Find where the given text appears and provide that cell's center as (X, Y) coordinate. 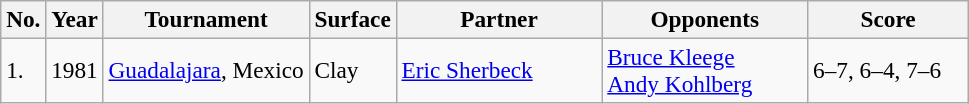
Eric Sherbeck (499, 70)
Tournament (206, 19)
Bruce Kleege Andy Kohlberg (705, 70)
6–7, 6–4, 7–6 (888, 70)
Year (74, 19)
Guadalajara, Mexico (206, 70)
No. (24, 19)
Clay (352, 70)
1981 (74, 70)
1. (24, 70)
Partner (499, 19)
Score (888, 19)
Surface (352, 19)
Opponents (705, 19)
